Return (X, Y) of the center of cell containing provided text 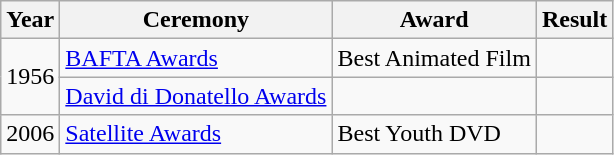
Ceremony (196, 20)
Best Animated Film (434, 58)
Year (30, 20)
Result (574, 20)
BAFTA Awards (196, 58)
David di Donatello Awards (196, 96)
Award (434, 20)
2006 (30, 134)
Best Youth DVD (434, 134)
Satellite Awards (196, 134)
1956 (30, 77)
